Identify which cell holds the provided text, then report its (X, Y) central coordinate. 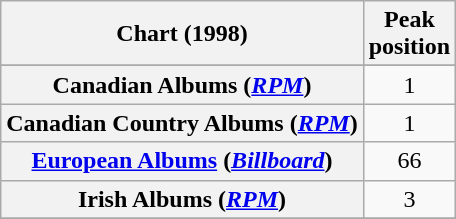
Peakposition (409, 34)
Chart (1998) (182, 34)
Canadian Albums (RPM) (182, 85)
3 (409, 199)
Canadian Country Albums (RPM) (182, 123)
European Albums (Billboard) (182, 161)
66 (409, 161)
Irish Albums (RPM) (182, 199)
